Scan for the cell matching the given text and deliver its (x, y) coordinate at center. 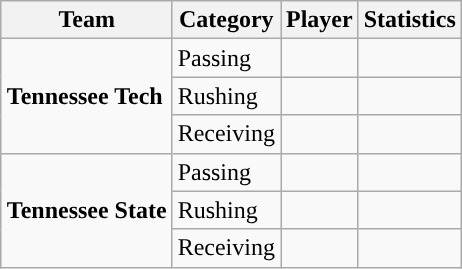
Team (86, 20)
Tennessee State (86, 210)
Tennessee Tech (86, 96)
Statistics (410, 20)
Player (319, 20)
Category (226, 20)
